Detect which cell encompasses the target text, then output its [X, Y] center coordinate. 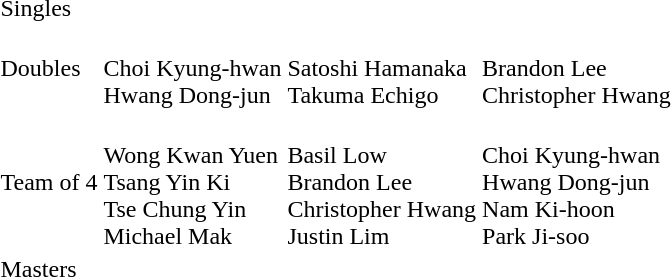
Satoshi HamanakaTakuma Echigo [382, 68]
Choi Kyung-hwanHwang Dong-jun [192, 68]
Basil LowBrandon LeeChristopher HwangJustin Lim [382, 182]
Wong Kwan YuenTsang Yin KiTse Chung YinMichael Mak [192, 182]
